Output the (X, Y) coordinate of the center of the cell containing the given text.  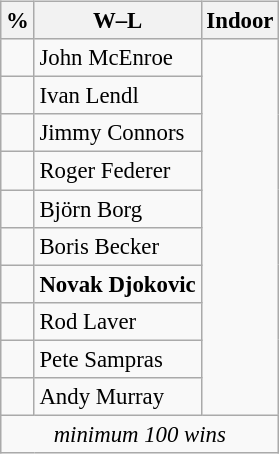
Boris Becker (118, 246)
Jimmy Connors (118, 133)
Andy Murray (118, 396)
John McEnroe (118, 58)
% (18, 21)
Novak Djokovic (118, 284)
Pete Sampras (118, 359)
Indoor (240, 21)
Rod Laver (118, 321)
W–L (118, 21)
minimum 100 wins (140, 434)
Roger Federer (118, 171)
Björn Borg (118, 209)
Ivan Lendl (118, 96)
